Provide the (x, y) coordinate of the cell's center where the given text is located.  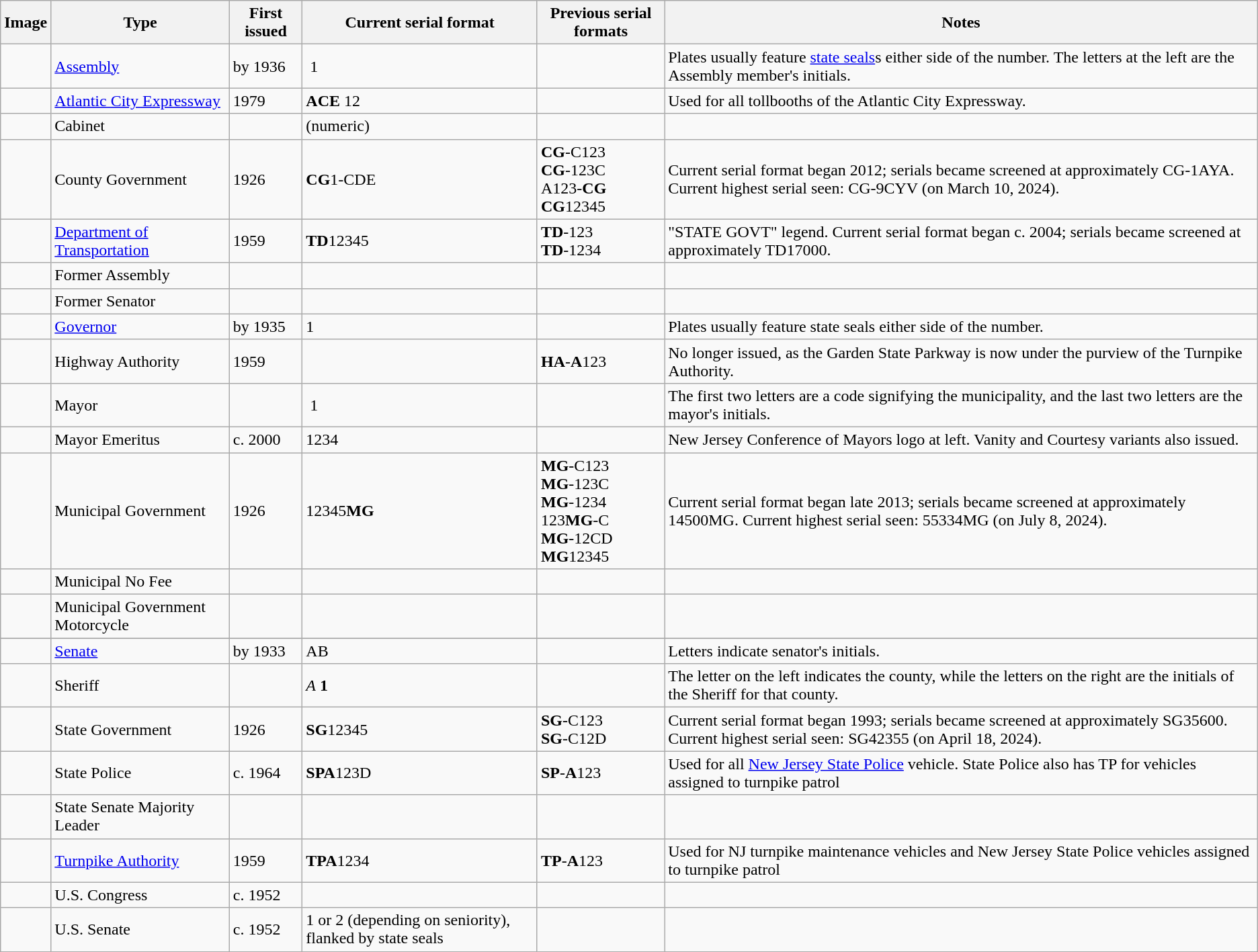
First issued (266, 23)
Current serial format (420, 23)
Department of Transportation (140, 241)
Highway Authority (140, 361)
(numeric) (420, 126)
SPA123D (420, 773)
New Jersey Conference of Mayors logo at left. Vanity and Courtesy variants also issued. (961, 439)
Mayor Emeritus (140, 439)
Former Assembly (140, 275)
c. 1964 (266, 773)
12345MG (420, 511)
A 1 (420, 685)
Previous serial formats (601, 23)
Municipal Government Motorcycle (140, 617)
State Senate Majority Leader (140, 817)
Used for all New Jersey State Police vehicle. State Police also has TP for vehicles assigned to turnpike patrol (961, 773)
ACE 12 (420, 101)
Mayor (140, 404)
SG-C123SG-C12D (601, 730)
by 1935 (266, 327)
Used for all tollbooths of the Atlantic City Expressway. (961, 101)
Senate (140, 651)
Letters indicate senator's initials. (961, 651)
Governor (140, 327)
1979 (266, 101)
TD12345 (420, 241)
Sheriff (140, 685)
County Government (140, 179)
c. 2000 (266, 439)
Type (140, 23)
The letter on the left indicates the county, while the letters on the right are the initials of the Sheriff for that county. (961, 685)
Municipal Government (140, 511)
1 or 2 (depending on seniority), flanked by state seals (420, 930)
TD-123TD-1234 (601, 241)
Current serial format began 2012; serials became screened at approximately CG-1AYA. Current highest serial seen: CG-9CYV (on March 10, 2024). (961, 179)
SP-A123 (601, 773)
Municipal No Fee (140, 582)
State Government (140, 730)
Plates usually feature state seals either side of the number. (961, 327)
Used for NJ turnpike maintenance vehicles and New Jersey State Police vehicles assigned to turnpike patrol (961, 860)
Assembly (140, 66)
No longer issued, as the Garden State Parkway is now under the purview of the Turnpike Authority. (961, 361)
Image (26, 23)
HA-A123 (601, 361)
AB (420, 651)
1234 (420, 439)
SG12345 (420, 730)
Cabinet (140, 126)
CG1-CDE (420, 179)
TP-A123 (601, 860)
Turnpike Authority (140, 860)
Plates usually feature state sealss either side of the number. The letters at the left are the Assembly member's initials. (961, 66)
Former Senator (140, 301)
Notes (961, 23)
TPA1234 (420, 860)
U.S. Congress (140, 895)
Current serial format began late 2013; serials became screened at approximately 14500MG. Current highest serial seen: 55334MG (on July 8, 2024). (961, 511)
CG-C123CG-123CA123-CGCG12345 (601, 179)
Atlantic City Expressway (140, 101)
State Police (140, 773)
Current serial format began 1993; serials became screened at approximately SG35600. Current highest serial seen: SG42355 (on April 18, 2024). (961, 730)
"STATE GOVT" legend. Current serial format began c. 2004; serials became screened at approximately TD17000. (961, 241)
MG-C123MG-123CMG-1234123MG-CMG-12CDMG12345 (601, 511)
by 1933 (266, 651)
U.S. Senate (140, 930)
The first two letters are a code signifying the municipality, and the last two letters are the mayor's initials. (961, 404)
by 1936 (266, 66)
